Pinpoint the cell where the given text exists, returning its [x, y] midpoint coordinate. 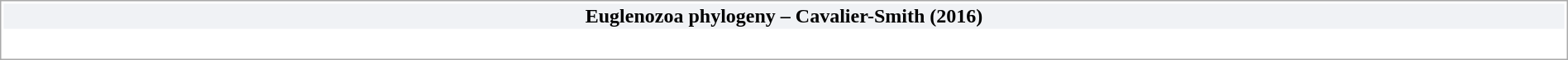
Euglenozoa phylogeny – Cavalier-Smith (2016) [784, 16]
